Extract the (X, Y) coordinate from the center of the cell holding the provided text.  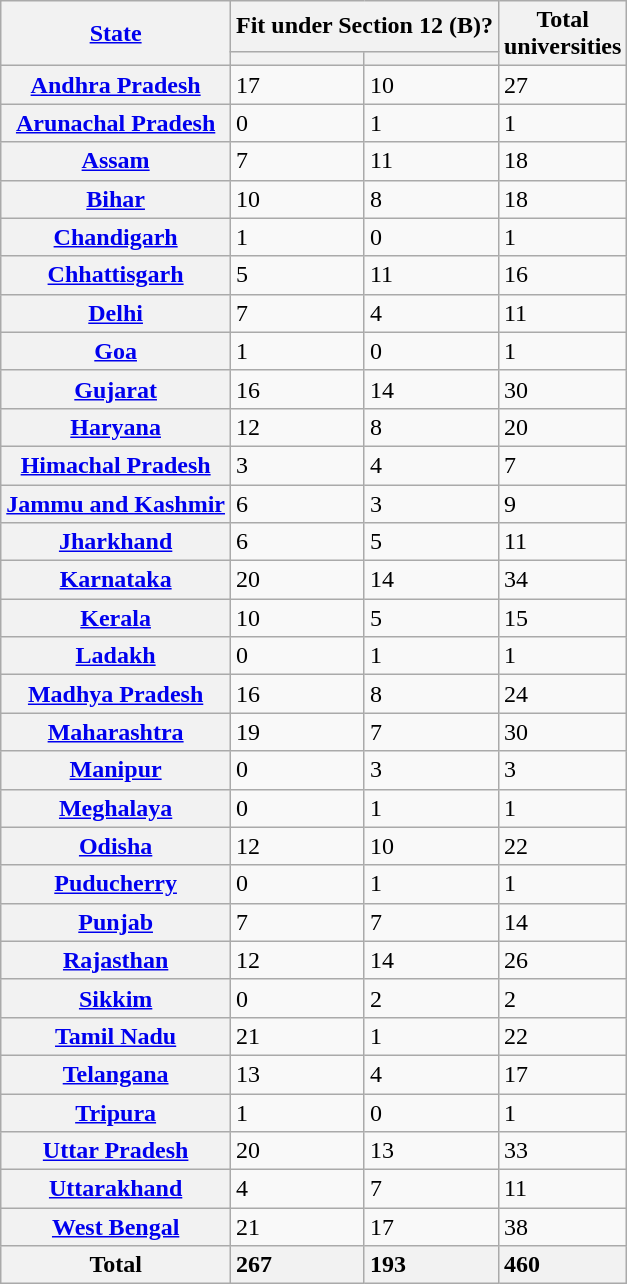
Punjab (116, 922)
Himachal Pradesh (116, 465)
Manipur (116, 770)
Meghalaya (116, 808)
9 (562, 503)
Sikkim (116, 998)
Rajasthan (116, 960)
27 (562, 85)
Tamil Nadu (116, 1036)
26 (562, 960)
Jharkhand (116, 542)
Uttar Pradesh (116, 1151)
267 (298, 1265)
West Bengal (116, 1227)
Assam (116, 161)
Chandigarh (116, 237)
Odisha (116, 846)
Karnataka (116, 580)
Totaluniversities (562, 34)
24 (562, 694)
Uttarakhand (116, 1189)
460 (562, 1265)
Total (116, 1265)
Andhra Pradesh (116, 85)
Madhya Pradesh (116, 694)
Delhi (116, 313)
Haryana (116, 427)
Bihar (116, 199)
Ladakh (116, 656)
19 (298, 732)
Puducherry (116, 884)
33 (562, 1151)
193 (431, 1265)
Fit under Section 12 (B)? (365, 26)
34 (562, 580)
Tripura (116, 1113)
Gujarat (116, 389)
15 (562, 618)
Telangana (116, 1074)
38 (562, 1227)
Kerala (116, 618)
Chhattisgarh (116, 275)
State (116, 34)
Jammu and Kashmir (116, 503)
Arunachal Pradesh (116, 123)
Maharashtra (116, 732)
Goa (116, 351)
